Identify which cell holds the provided text, then report its (X, Y) central coordinate. 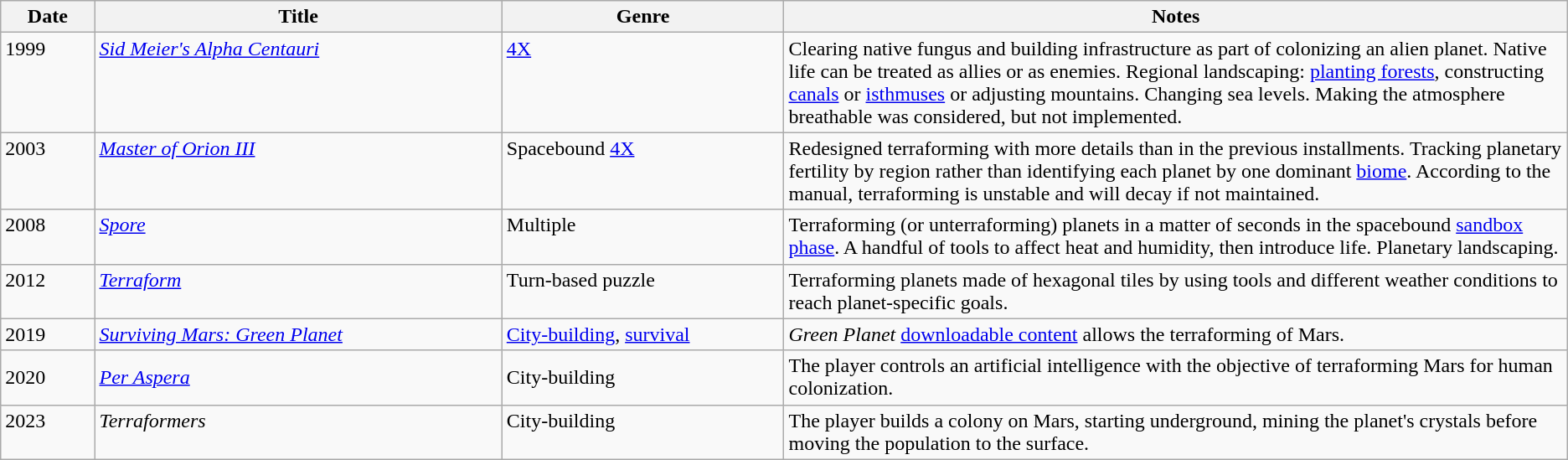
Terraformers (298, 432)
Genre (643, 17)
2019 (48, 334)
Surviving Mars: Green Planet (298, 334)
Sid Meier's Alpha Centauri (298, 82)
The player builds a colony on Mars, starting underground, mining the planet's crystals before moving the population to the surface. (1176, 432)
2012 (48, 292)
4X (643, 82)
2020 (48, 377)
Terraforming planets made of hexagonal tiles by using tools and different weather conditions to reach planet-specific goals. (1176, 292)
2003 (48, 171)
Notes (1176, 17)
City-building, survival (643, 334)
Multiple (643, 236)
The player controls an artificial intelligence with the objective of terraforming Mars for human colonization. (1176, 377)
2023 (48, 432)
2008 (48, 236)
Green Planet downloadable content allows the terraforming of Mars. (1176, 334)
Spore (298, 236)
1999 (48, 82)
Date (48, 17)
Spacebound 4X (643, 171)
Turn-based puzzle (643, 292)
Per Aspera (298, 377)
Title (298, 17)
Master of Orion III (298, 171)
Terraform (298, 292)
